Output the [x, y] coordinate of the center of the cell containing the given text.  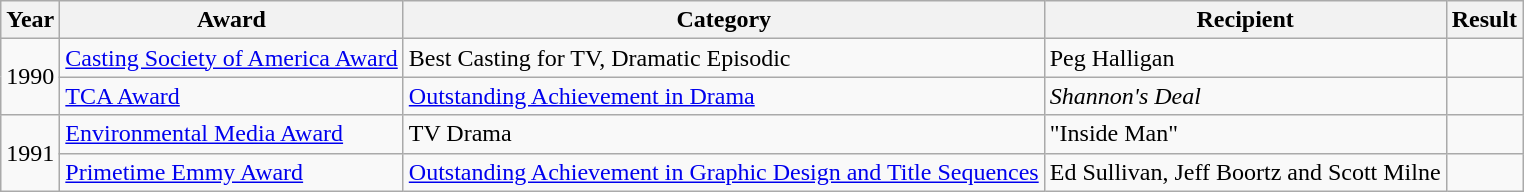
Outstanding Achievement in Graphic Design and Title Sequences [724, 172]
1991 [30, 153]
Year [30, 20]
Environmental Media Award [232, 134]
Award [232, 20]
"Inside Man" [1245, 134]
Recipient [1245, 20]
TCA Award [232, 96]
Best Casting for TV, Dramatic Episodic [724, 58]
Outstanding Achievement in Drama [724, 96]
Casting Society of America Award [232, 58]
Category [724, 20]
TV Drama [724, 134]
1990 [30, 77]
Peg Halligan [1245, 58]
Primetime Emmy Award [232, 172]
Shannon's Deal [1245, 96]
Ed Sullivan, Jeff Boortz and Scott Milne [1245, 172]
Result [1484, 20]
